Find where the given text appears and provide that cell's center as (x, y) coordinate. 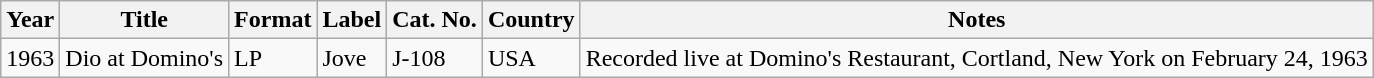
Cat. No. (435, 20)
Dio at Domino's (144, 58)
Recorded live at Domino's Restaurant, Cortland, New York on February 24, 1963 (976, 58)
USA (531, 58)
J-108 (435, 58)
1963 (30, 58)
Label (352, 20)
Notes (976, 20)
LP (273, 58)
Country (531, 20)
Jove (352, 58)
Year (30, 20)
Title (144, 20)
Format (273, 20)
